Output the [x, y] coordinate of the center of the cell containing the given text.  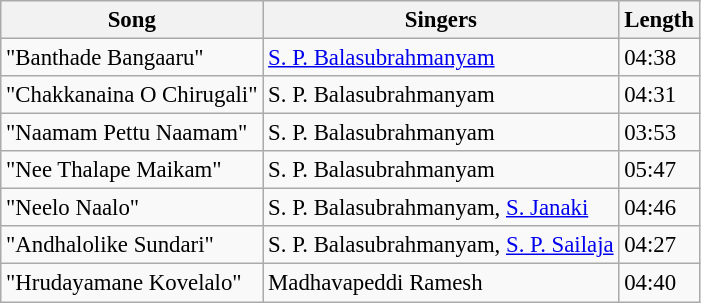
S. P. Balasubrahmanyam, S. Janaki [441, 208]
Madhavapeddi Ramesh [441, 283]
05:47 [659, 170]
04:27 [659, 245]
04:40 [659, 283]
04:46 [659, 208]
04:38 [659, 58]
03:53 [659, 133]
"Nee Thalape Maikam" [132, 170]
"Chakkanaina O Chirugali" [132, 95]
Song [132, 20]
S. P. Balasubrahmanyam, S. P. Sailaja [441, 245]
04:31 [659, 95]
Singers [441, 20]
"Neelo Naalo" [132, 208]
Length [659, 20]
"Andhalolike Sundari" [132, 245]
"Hrudayamane Kovelalo" [132, 283]
"Naamam Pettu Naamam" [132, 133]
"Banthade Bangaaru" [132, 58]
